Pinpoint the cell where the given text exists, returning its (X, Y) midpoint coordinate. 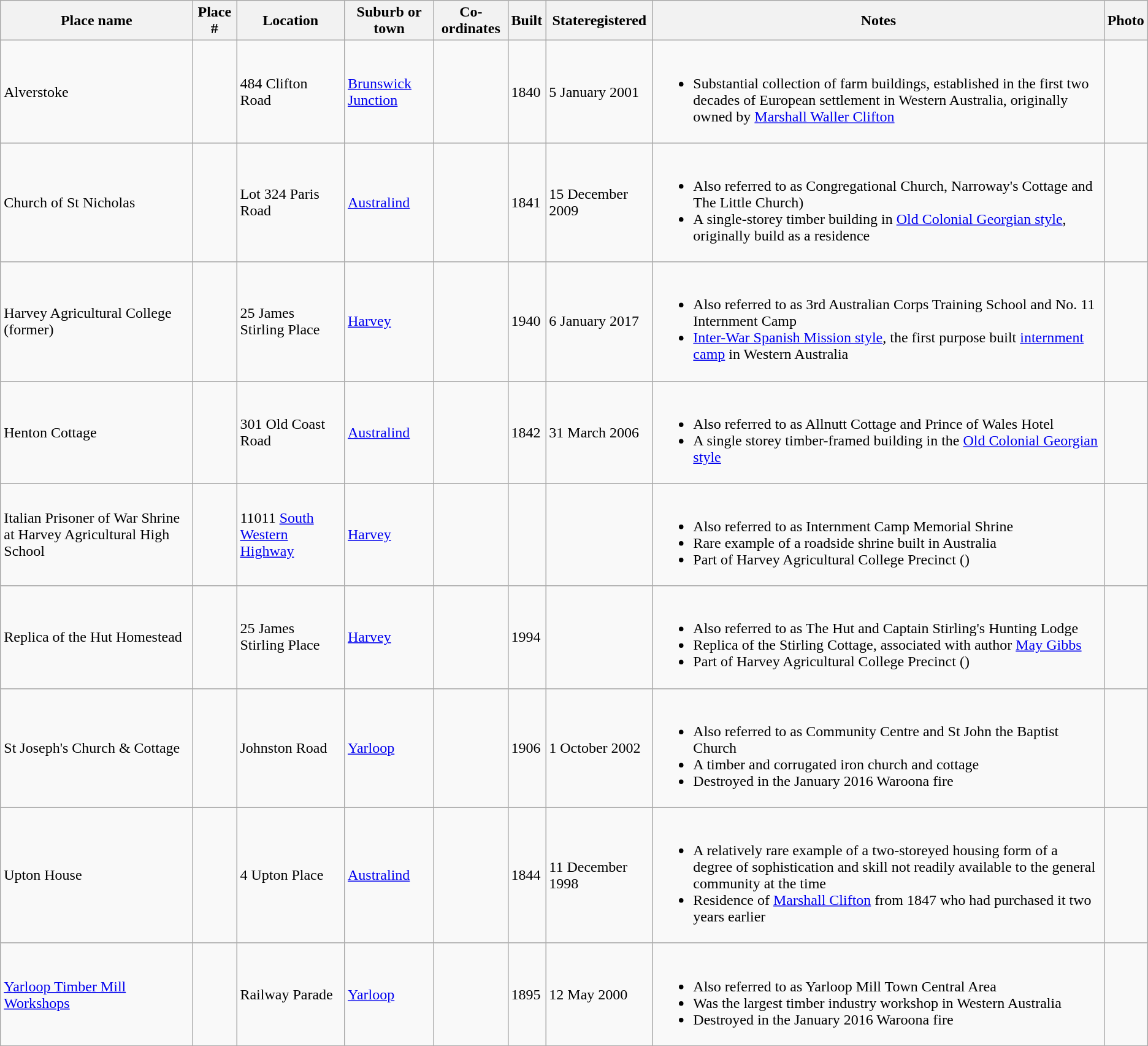
31 March 2006 (600, 432)
Photo (1126, 21)
Stateregistered (600, 21)
Place name (97, 21)
1840 (527, 92)
Place # (215, 21)
1842 (527, 432)
11 December 1998 (600, 875)
1895 (527, 994)
1841 (527, 202)
Upton House (97, 875)
Lot 324 Paris Road (291, 202)
15 December 2009 (600, 202)
Railway Parade (291, 994)
1906 (527, 748)
Location (291, 21)
Church of St Nicholas (97, 202)
Johnston Road (291, 748)
4 Upton Place (291, 875)
Harvey Agricultural College (former) (97, 321)
St Joseph's Church & Cottage (97, 748)
Brunswick Junction (389, 92)
Alverstoke (97, 92)
11011 South Western Highway (291, 535)
1844 (527, 875)
Henton Cottage (97, 432)
Co-ordinates (471, 21)
12 May 2000 (600, 994)
Italian Prisoner of War Shrine at Harvey Agricultural High School (97, 535)
Notes (878, 21)
1994 (527, 637)
5 January 2001 (600, 92)
1 October 2002 (600, 748)
Yarloop Timber Mill Workshops (97, 994)
6 January 2017 (600, 321)
301 Old Coast Road (291, 432)
Replica of the Hut Homestead (97, 637)
484 Clifton Road (291, 92)
1940 (527, 321)
Built (527, 21)
Suburb or town (389, 21)
Also referred to as Allnutt Cottage and Prince of Wales HotelA single storey timber-framed building in the Old Colonial Georgian style (878, 432)
